Capture the cell that displays the provided text and extract its (X, Y) central coordinate. 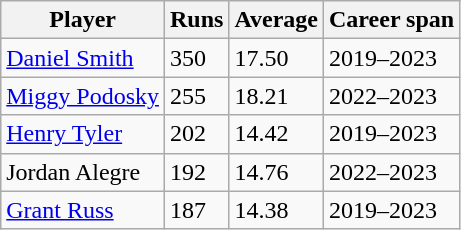
Average (276, 20)
17.50 (276, 58)
187 (197, 210)
14.42 (276, 134)
192 (197, 172)
202 (197, 134)
350 (197, 58)
18.21 (276, 96)
Runs (197, 20)
255 (197, 96)
Career span (392, 20)
14.38 (276, 210)
Daniel Smith (83, 58)
14.76 (276, 172)
Henry Tyler (83, 134)
Miggy Podosky (83, 96)
Player (83, 20)
Jordan Alegre (83, 172)
Grant Russ (83, 210)
